Scan for the cell matching the given text and deliver its (x, y) coordinate at center. 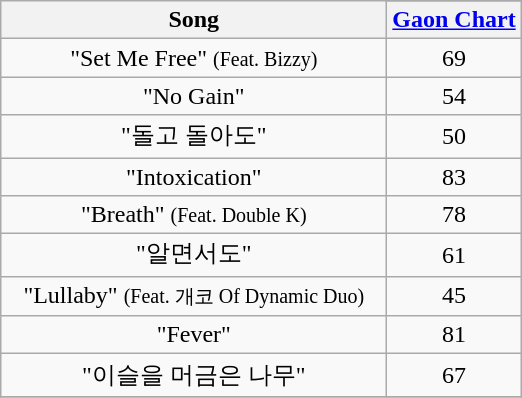
Song (194, 20)
69 (454, 58)
"돌고 돌아도" (194, 136)
"알면서도" (194, 256)
50 (454, 136)
81 (454, 335)
67 (454, 376)
Gaon Chart (454, 20)
"Lullaby" (Feat. 개코 Of Dynamic Duo) (194, 296)
"이슬을 머금은 나무" (194, 376)
83 (454, 177)
"No Gain" (194, 96)
78 (454, 215)
54 (454, 96)
45 (454, 296)
"Intoxication" (194, 177)
"Fever" (194, 335)
"Set Me Free" (Feat. Bizzy) (194, 58)
"Breath" (Feat. Double K) (194, 215)
61 (454, 256)
